For the text-containing cell, return its midpoint in [X, Y] coordinate format. 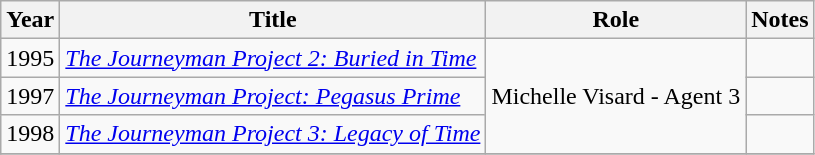
The Journeyman Project 2: Buried in Time [273, 58]
Notes [780, 20]
Role [616, 20]
1998 [30, 134]
Title [273, 20]
1995 [30, 58]
1997 [30, 96]
The Journeyman Project: Pegasus Prime [273, 96]
Michelle Visard - Agent 3 [616, 96]
The Journeyman Project 3: Legacy of Time [273, 134]
Year [30, 20]
